Provide the [x, y] coordinate of the cell's center where the given text is located.  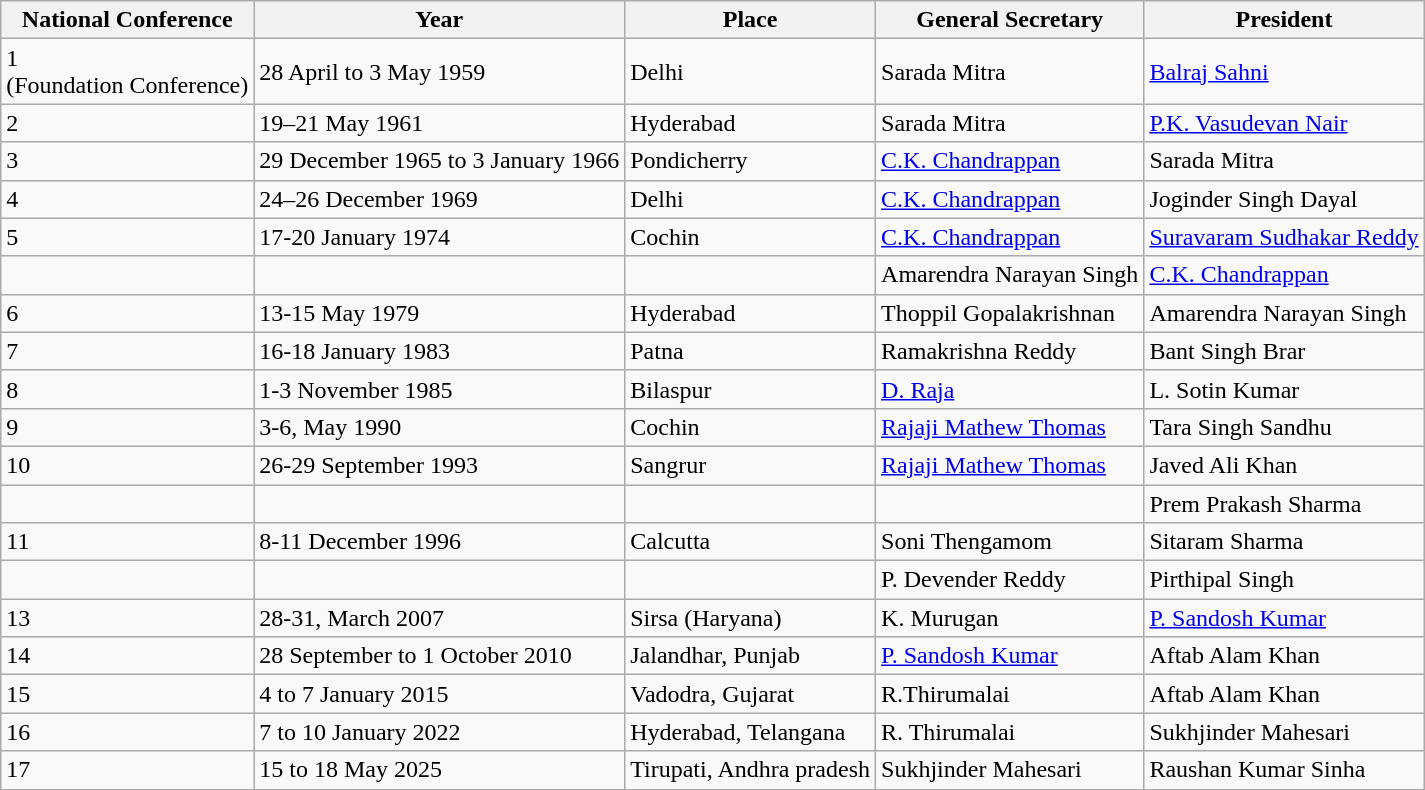
Thoppil Gopalakrishnan [1010, 313]
Year [440, 20]
14 [128, 656]
2 [128, 123]
3 [128, 161]
17 [128, 770]
P.K. Vasudevan Nair [1284, 123]
10 [128, 465]
4 [128, 199]
3-6, May 1990 [440, 427]
General Secretary [1010, 20]
Tara Singh Sandhu [1284, 427]
Hyderabad, Telangana [750, 732]
28-31, March 2007 [440, 618]
Tirupati, Andhra pradesh [750, 770]
Ramakrishna Reddy [1010, 351]
16-18 January 1983 [440, 351]
15 [128, 694]
Pirthipal Singh [1284, 580]
National Conference [128, 20]
1-3 November 1985 [440, 389]
19–21 May 1961 [440, 123]
Sangrur [750, 465]
24–26 December 1969 [440, 199]
9 [128, 427]
5 [128, 237]
Jalandhar, Punjab [750, 656]
Balraj Sahni [1284, 72]
26-29 September 1993 [440, 465]
15 to 18 May 2025 [440, 770]
Bant Singh Brar [1284, 351]
Patna [750, 351]
Pondicherry [750, 161]
R. Thirumalai [1010, 732]
Vadodra, Gujarat [750, 694]
7 to 10 January 2022 [440, 732]
K. Murugan [1010, 618]
4 to 7 January 2015 [440, 694]
Place [750, 20]
13 [128, 618]
6 [128, 313]
Prem Prakash Sharma [1284, 503]
Bilaspur [750, 389]
8 [128, 389]
Sirsa (Haryana) [750, 618]
Suravaram Sudhakar Reddy [1284, 237]
Soni Thengamom [1010, 542]
Sitaram Sharma [1284, 542]
D. Raja [1010, 389]
28 April to 3 May 1959 [440, 72]
29 December 1965 to 3 January 1966 [440, 161]
Joginder Singh Dayal [1284, 199]
1(Foundation Conference) [128, 72]
8-11 December 1996 [440, 542]
L. Sotin Kumar [1284, 389]
R.Thirumalai [1010, 694]
P. Devender Reddy [1010, 580]
11 [128, 542]
7 [128, 351]
13-15 May 1979 [440, 313]
Calcutta [750, 542]
President [1284, 20]
Raushan Kumar Sinha [1284, 770]
16 [128, 732]
Javed Ali Khan [1284, 465]
28 September to 1 October 2010 [440, 656]
17-20 January 1974 [440, 237]
